Locate the cell with the specified text and output its (X, Y) center coordinate. 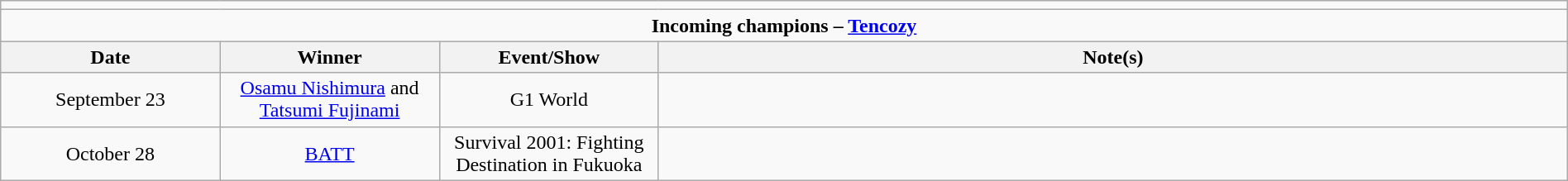
Event/Show (549, 57)
Date (111, 57)
G1 World (549, 99)
September 23 (111, 99)
October 28 (111, 154)
Winner (329, 57)
Survival 2001: Fighting Destination in Fukuoka (549, 154)
Incoming champions – Tencozy (784, 26)
Osamu Nishimura and Tatsumi Fujinami (329, 99)
Note(s) (1113, 57)
BATT (329, 154)
